Search for the cell housing the specified text and yield its [X, Y] center coordinate. 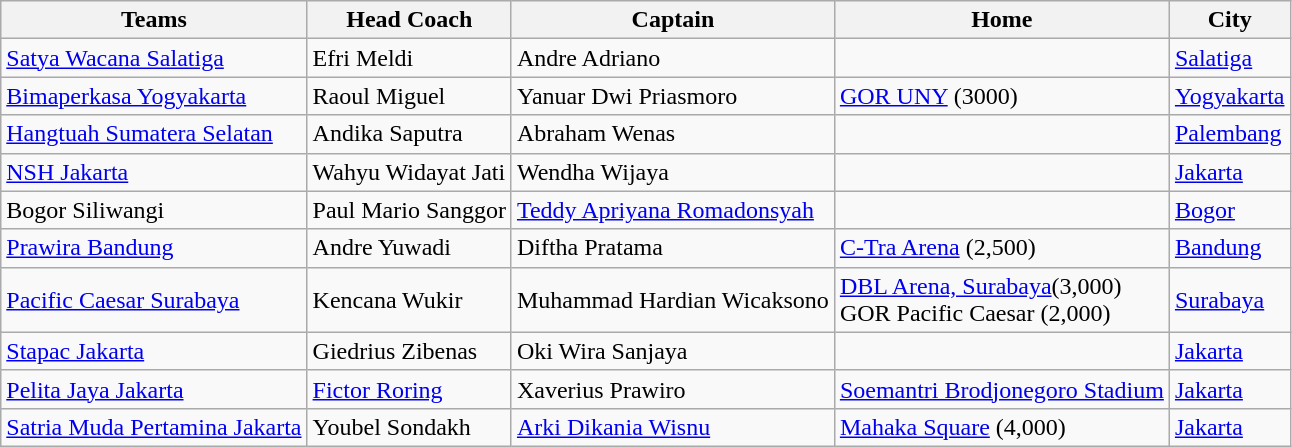
Abraham Wenas [672, 134]
City [1230, 20]
Bogor [1230, 210]
Palembang [1230, 134]
Diftha Pratama [672, 248]
Raoul Miguel [409, 96]
Head Coach [409, 20]
Youbel Sondakh [409, 427]
Prawira Bandung [154, 248]
Home [1002, 20]
DBL Arena, Surabaya(3,000)GOR Pacific Caesar (2,000) [1002, 300]
C-Tra Arena (2,500) [1002, 248]
Captain [672, 20]
Arki Dikania Wisnu [672, 427]
Hangtuah Sumatera Selatan [154, 134]
Bimaperkasa Yogyakarta [154, 96]
Andika Saputra [409, 134]
Xaverius Prawiro [672, 389]
Mahaka Square (4,000) [1002, 427]
Satya Wacana Salatiga [154, 58]
Surabaya [1230, 300]
NSH Jakarta [154, 172]
Pelita Jaya Jakarta [154, 389]
Wahyu Widayat Jati [409, 172]
Teams [154, 20]
Efri Meldi [409, 58]
Teddy Apriyana Romadonsyah [672, 210]
Fictor Roring [409, 389]
Wendha Wijaya [672, 172]
Yanuar Dwi Priasmoro [672, 96]
Kencana Wukir [409, 300]
Pacific Caesar Surabaya [154, 300]
Salatiga [1230, 58]
Bogor Siliwangi [154, 210]
GOR UNY (3000) [1002, 96]
Yogyakarta [1230, 96]
Bandung [1230, 248]
Stapac Jakarta [154, 351]
Giedrius Zibenas [409, 351]
Muhammad Hardian Wicaksono [672, 300]
Andre Adriano [672, 58]
Oki Wira Sanjaya [672, 351]
Soemantri Brodjonegoro Stadium [1002, 389]
Andre Yuwadi [409, 248]
Paul Mario Sanggor [409, 210]
Satria Muda Pertamina Jakarta [154, 427]
